Scan for the cell matching the given text and deliver its [x, y] coordinate at center. 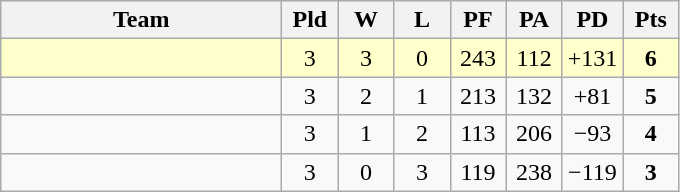
L [422, 20]
−119 [592, 172]
213 [478, 96]
113 [478, 134]
112 [534, 58]
PA [534, 20]
6 [651, 58]
Pld [310, 20]
243 [478, 58]
W [366, 20]
Team [142, 20]
+131 [592, 58]
4 [651, 134]
+81 [592, 96]
PF [478, 20]
−93 [592, 134]
132 [534, 96]
Pts [651, 20]
206 [534, 134]
5 [651, 96]
119 [478, 172]
PD [592, 20]
238 [534, 172]
